Return [x, y] of the center of cell containing provided text 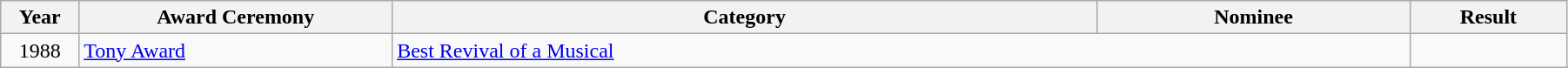
1988 [40, 51]
Best Revival of a Musical [901, 51]
Nominee [1254, 17]
Award Ceremony [236, 17]
Category [745, 17]
Year [40, 17]
Tony Award [236, 51]
Result [1488, 17]
